Return [X, Y] of the center of cell containing provided text 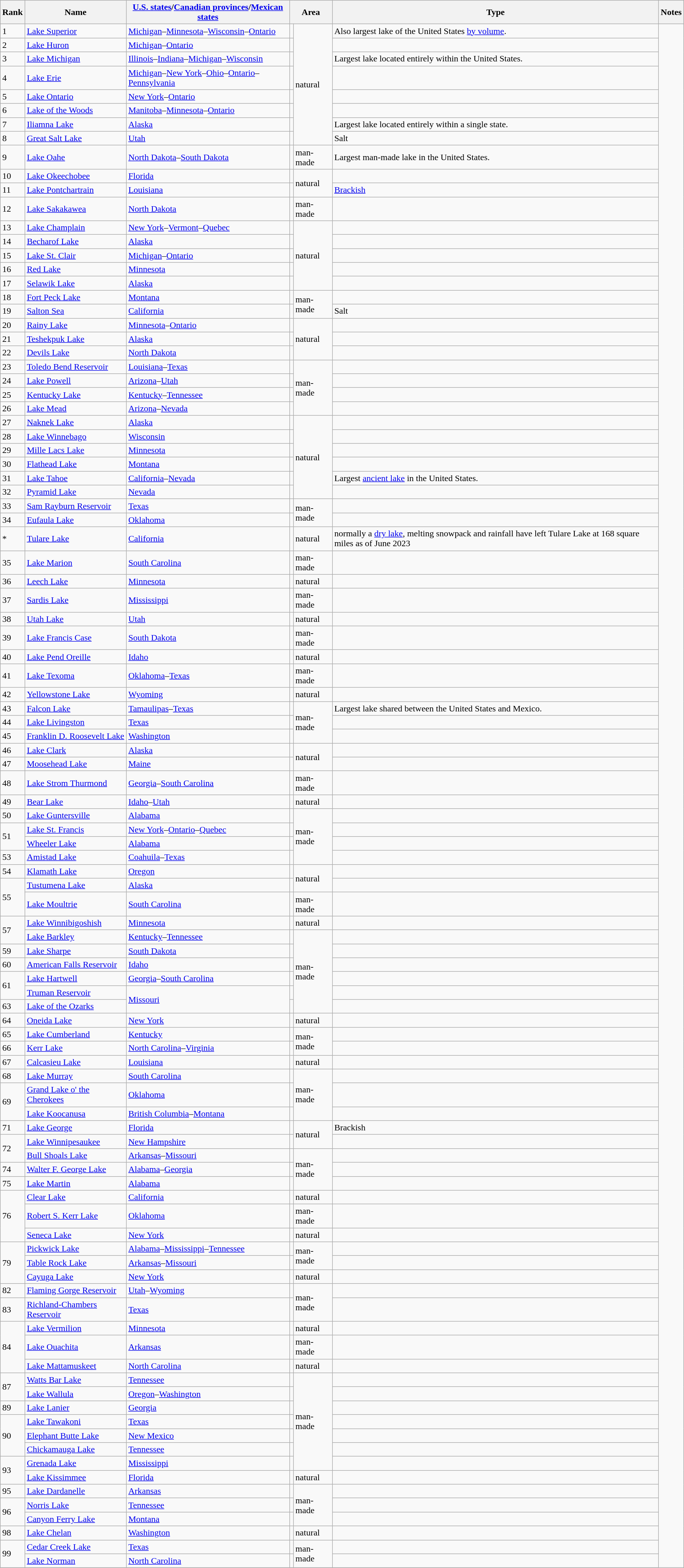
North Dakota–South Dakota [208, 157]
79 [12, 1263]
Yellowstone Lake [76, 694]
Manitoba–Minnesota–Ontario [208, 110]
57 [12, 930]
Lake Chelan [76, 1533]
40 [12, 657]
Kentucky Lake [76, 394]
59 [12, 951]
Missouri [208, 1000]
Lake Superior [76, 31]
Lake Clark [76, 750]
84 [12, 1347]
64 [12, 1020]
Lake Barkley [76, 937]
North Carolina–Virginia [208, 1048]
Largest lake located entirely within a single state. [495, 124]
Lake of the Ozarks [76, 1006]
11 [12, 190]
65 [12, 1034]
Lake Okeechobee [76, 176]
10 [12, 176]
Truman Reservoir [76, 993]
Maine [208, 764]
Wisconsin [208, 436]
38 [12, 619]
76 [12, 1216]
Lake Huron [76, 45]
63 [12, 1006]
Lake Powell [76, 381]
9 [12, 157]
49 [12, 802]
48 [12, 783]
Alabama–Mississippi–Tennessee [208, 1249]
68 [12, 1076]
45 [12, 736]
Michigan–Minnesota–Wisconsin–Ontario [208, 31]
Lake Erie [76, 78]
19 [12, 311]
Lake Norman [76, 1561]
Lake Wallula [76, 1394]
Flathead Lake [76, 464]
51 [12, 836]
Great Salt Lake [76, 138]
Lake Guntersville [76, 816]
74 [12, 1169]
Eufaula Lake [76, 520]
69 [12, 1102]
Red Lake [76, 269]
32 [12, 492]
Type [495, 12]
Oklahoma–Texas [208, 676]
23 [12, 367]
New Hampshire [208, 1141]
33 [12, 506]
Norris Lake [76, 1505]
Tustumena Lake [76, 885]
Illinois–Indiana–Michigan–Wisconsin [208, 59]
Grand Lake o' the Cherokees [76, 1095]
Cedar Creek Lake [76, 1547]
British Columbia–Montana [208, 1114]
30 [12, 464]
89 [12, 1408]
4 [12, 78]
Lake Lanier [76, 1408]
Pyramid Lake [76, 492]
Lake Strom Thurmond [76, 783]
Tulare Lake [76, 539]
39 [12, 638]
Lake Winnibigoshish [76, 923]
Lake Tawakoni [76, 1421]
99 [12, 1554]
Name [76, 12]
Largest lake located entirely within the United States. [495, 59]
6 [12, 110]
55 [12, 897]
82 [12, 1291]
Lake Oahe [76, 157]
Calcasieu Lake [76, 1062]
U.S. states/Canadian provinces/Mexican states [208, 12]
Lake Mattamuskeet [76, 1366]
Richland-Chambers Reservoir [76, 1310]
22 [12, 353]
Grenada Lake [76, 1463]
Selawik Lake [76, 283]
Falcon Lake [76, 708]
Lake Michigan [76, 59]
Table Rock Lake [76, 1263]
Chickamauga Lake [76, 1450]
31 [12, 478]
18 [12, 297]
2 [12, 45]
Toledo Bend Reservoir [76, 367]
61 [12, 986]
Becharof Lake [76, 242]
Georgia [208, 1408]
90 [12, 1435]
35 [12, 562]
83 [12, 1310]
Lake Texoma [76, 676]
Arizona–Nevada [208, 408]
Pickwick Lake [76, 1249]
Michigan–New York–Ohio–Ontario–Pennsylvania [208, 78]
Utah–Wyoming [208, 1291]
Klamath Lake [76, 871]
1 [12, 31]
Rainy Lake [76, 325]
Seneca Lake [76, 1235]
50 [12, 816]
Lake Kissimmee [76, 1477]
Kentucky [208, 1034]
Notes [671, 12]
Walter F. George Lake [76, 1169]
13 [12, 228]
Lake Winnebago [76, 436]
Amistad Lake [76, 857]
Oregon [208, 871]
Iliamna Lake [76, 124]
New York–Ontario [208, 97]
42 [12, 694]
Lake Livingston [76, 722]
Nevada [208, 492]
25 [12, 394]
Bear Lake [76, 802]
Coahuila–Texas [208, 857]
46 [12, 750]
Minnesota–Ontario [208, 325]
Lake Sakakawea [76, 208]
53 [12, 857]
96 [12, 1512]
Kerr Lake [76, 1048]
Leech Lake [76, 581]
Idaho–Utah [208, 802]
Clear Lake [76, 1197]
Alabama–Georgia [208, 1169]
Lake of the Woods [76, 110]
New York–Ontario–Quebec [208, 830]
Robert S. Kerr Lake [76, 1216]
Lake St. Clair [76, 256]
75 [12, 1183]
95 [12, 1491]
Elephant Butte Lake [76, 1436]
Oregon–Washington [208, 1394]
14 [12, 242]
California–Nevada [208, 478]
Watts Bar Lake [76, 1380]
Lake Murray [76, 1076]
Mille Lacs Lake [76, 450]
15 [12, 256]
Naknek Lake [76, 422]
normally a dry lake, melting snowpack and rainfall have left Tulare Lake at 168 square miles as of June 2023 [495, 539]
21 [12, 339]
Lake Marion [76, 562]
Fort Peck Lake [76, 297]
Teshekpuk Lake [76, 339]
Louisiana–Texas [208, 367]
37 [12, 600]
8 [12, 138]
72 [12, 1148]
Wyoming [208, 694]
Lake Sharpe [76, 951]
26 [12, 408]
Utah Lake [76, 619]
Lake Mead [76, 408]
Lake Pend Oreille [76, 657]
Lake Champlain [76, 228]
Arizona–Utah [208, 381]
Moosehead Lake [76, 764]
60 [12, 965]
Flaming Gorge Reservoir [76, 1291]
Sam Rayburn Reservoir [76, 506]
7 [12, 124]
Largest man-made lake in the United States. [495, 157]
98 [12, 1533]
Lake St. Francis [76, 830]
20 [12, 325]
43 [12, 708]
28 [12, 436]
Rank [12, 12]
Lake Koocanusa [76, 1114]
Also largest lake of the United States by volume. [495, 31]
3 [12, 59]
Lake Vermilion [76, 1328]
36 [12, 581]
Devils Lake [76, 353]
17 [12, 283]
New Mexico [208, 1436]
American Falls Reservoir [76, 965]
Oneida Lake [76, 1020]
71 [12, 1127]
Lake Pontchartrain [76, 190]
Lake Winnipesaukee [76, 1141]
Bull Shoals Lake [76, 1155]
Lake Hartwell [76, 979]
Sardis Lake [76, 600]
67 [12, 1062]
47 [12, 764]
Franklin D. Roosevelt Lake [76, 736]
Cayuga Lake [76, 1277]
29 [12, 450]
Canyon Ferry Lake [76, 1519]
Lake Martin [76, 1183]
34 [12, 520]
54 [12, 871]
Lake Moultrie [76, 904]
66 [12, 1048]
Lake Ontario [76, 97]
Lake Dardanelle [76, 1491]
12 [12, 208]
Largest lake shared between the United States and Mexico. [495, 708]
Salton Sea [76, 311]
Lake Ouachita [76, 1347]
27 [12, 422]
93 [12, 1470]
New York–Vermont–Quebec [208, 228]
Wheeler Lake [76, 843]
41 [12, 676]
Lake Cumberland [76, 1034]
Largest ancient lake in the United States. [495, 478]
Lake Tahoe [76, 478]
87 [12, 1387]
5 [12, 97]
Area [311, 12]
Lake Francis Case [76, 638]
Lake George [76, 1127]
* [12, 539]
16 [12, 269]
44 [12, 722]
24 [12, 381]
Tamaulipas–Texas [208, 708]
